From the cell containing the given text, extract its center point as [X, Y] coordinate. 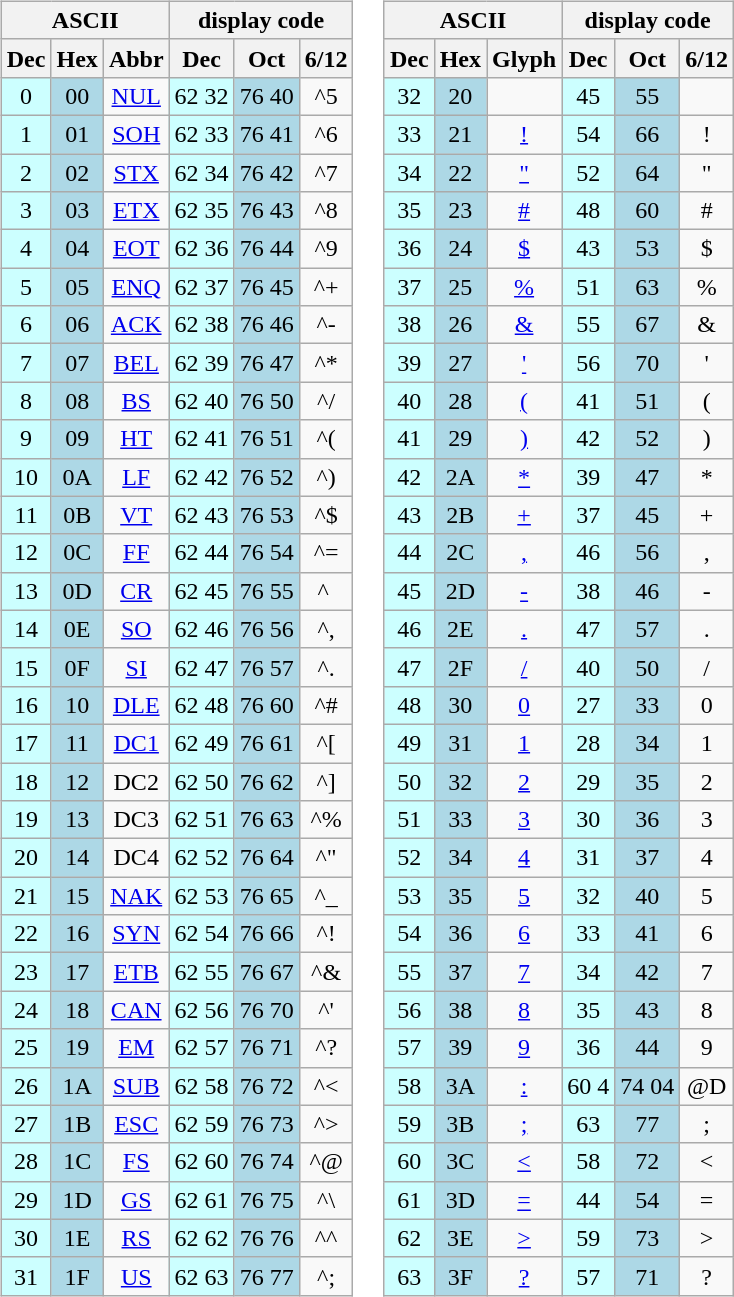
CR [136, 591]
^% [326, 820]
^; [326, 1276]
2D [460, 591]
76 54 [266, 553]
62 54 [202, 934]
3A [460, 1086]
Glyph [524, 58]
01 [77, 134]
76 44 [266, 249]
@D [707, 1086]
62 62 [202, 1238]
49 [409, 743]
76 64 [266, 858]
2F [460, 667]
NAK [136, 896]
DC4 [136, 858]
1B [77, 1124]
76 40 [266, 96]
04 [77, 249]
76 46 [266, 325]
^_ [326, 896]
SUB [136, 1086]
76 51 [266, 439]
76 47 [266, 363]
^= [326, 553]
3C [460, 1162]
STX [136, 173]
^ [326, 591]
VT [136, 515]
62 32 [202, 96]
76 75 [266, 1200]
06 [77, 325]
^" [326, 858]
1C [77, 1162]
76 61 [266, 743]
60 4 [588, 1086]
62 46 [202, 629]
76 73 [266, 1124]
1F [77, 1276]
76 62 [266, 781]
62 36 [202, 249]
03 [77, 211]
HT [136, 439]
^' [326, 1010]
DC1 [136, 743]
66 [648, 134]
3B [460, 1124]
Abbr [136, 58]
62 33 [202, 134]
^8 [326, 211]
BEL [136, 363]
^$ [326, 515]
62 51 [202, 820]
62 35 [202, 211]
0A [77, 477]
76 42 [266, 173]
76 77 [266, 1276]
09 [77, 439]
2C [460, 553]
ETX [136, 211]
BS [136, 401]
0F [77, 667]
^> [326, 1124]
1E [77, 1238]
67 [648, 325]
^) [326, 477]
^9 [326, 249]
02 [77, 173]
2E [460, 629]
61 [409, 1200]
00 [77, 96]
76 74 [266, 1162]
ESC [136, 1124]
62 53 [202, 896]
62 52 [202, 858]
3E [460, 1238]
76 67 [266, 972]
62 45 [202, 591]
0D [77, 591]
62 47 [202, 667]
^@ [326, 1162]
LF [136, 477]
76 60 [266, 705]
DLE [136, 705]
62 [409, 1238]
SOH [136, 134]
0E [77, 629]
^# [326, 705]
^< [326, 1086]
2B [460, 515]
ETB [136, 972]
^, [326, 629]
62 37 [202, 287]
08 [77, 401]
FF [136, 553]
^7 [326, 173]
NUL [136, 96]
76 55 [266, 591]
62 39 [202, 363]
76 57 [266, 667]
3D [460, 1200]
^/ [326, 401]
FS [136, 1162]
GS [136, 1200]
76 43 [266, 211]
64 [648, 173]
SYN [136, 934]
^! [326, 934]
62 61 [202, 1200]
^] [326, 781]
2A [460, 477]
76 52 [266, 477]
62 49 [202, 743]
0B [77, 515]
62 44 [202, 553]
: [524, 1086]
76 70 [266, 1010]
CAN [136, 1010]
DC2 [136, 781]
EOT [136, 249]
0C [77, 553]
ACK [136, 325]
76 50 [266, 401]
72 [648, 1162]
73 [648, 1238]
^+ [326, 287]
62 41 [202, 439]
3F [460, 1276]
62 42 [202, 477]
62 59 [202, 1124]
62 63 [202, 1276]
62 55 [202, 972]
SO [136, 629]
76 72 [266, 1086]
77 [648, 1124]
62 34 [202, 173]
62 56 [202, 1010]
^6 [326, 134]
71 [648, 1276]
62 43 [202, 515]
^& [326, 972]
76 45 [266, 287]
62 38 [202, 325]
70 [648, 363]
62 57 [202, 1048]
^- [326, 325]
^\ [326, 1200]
^5 [326, 96]
76 66 [266, 934]
76 41 [266, 134]
^( [326, 439]
1A [77, 1086]
76 53 [266, 515]
^* [326, 363]
^[ [326, 743]
62 40 [202, 401]
76 76 [266, 1238]
62 60 [202, 1162]
1D [77, 1200]
RS [136, 1238]
^? [326, 1048]
76 71 [266, 1048]
76 56 [266, 629]
ENQ [136, 287]
SI [136, 667]
62 50 [202, 781]
76 63 [266, 820]
76 65 [266, 896]
07 [77, 363]
US [136, 1276]
^^ [326, 1238]
74 04 [648, 1086]
05 [77, 287]
62 48 [202, 705]
^. [326, 667]
DC3 [136, 820]
62 58 [202, 1086]
EM [136, 1048]
